Search for the cell housing the specified text and yield its (x, y) center coordinate. 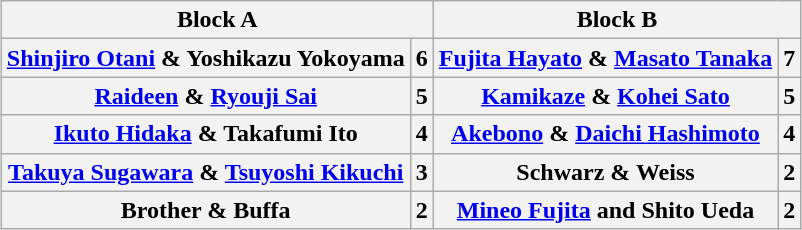
Raideen & Ryouji Sai (206, 96)
Ikuto Hidaka & Takafumi Ito (206, 134)
Kamikaze & Kohei Sato (605, 96)
Brother & Buffa (206, 210)
Schwarz & Weiss (605, 172)
Takuya Sugawara & Tsuyoshi Kikuchi (206, 172)
6 (422, 58)
Fujita Hayato & Masato Tanaka (605, 58)
Block B (617, 20)
Mineo Fujita and Shito Ueda (605, 210)
Akebono & Daichi Hashimoto (605, 134)
7 (790, 58)
Shinjiro Otani & Yoshikazu Yokoyama (206, 58)
Block A (217, 20)
3 (422, 172)
